Scan for the cell matching the given text and deliver its (X, Y) coordinate at center. 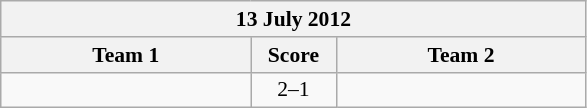
2–1 (294, 90)
13 July 2012 (294, 19)
Score (294, 55)
Team 1 (126, 55)
Team 2 (461, 55)
